For the text-containing cell, return its midpoint in (X, Y) coordinate format. 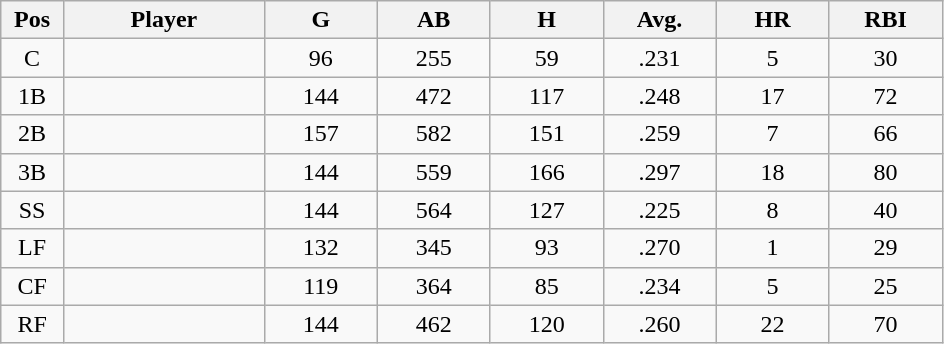
C (32, 58)
Player (164, 20)
CF (32, 286)
151 (546, 134)
.259 (660, 134)
.270 (660, 248)
.260 (660, 324)
Pos (32, 20)
157 (320, 134)
166 (546, 172)
117 (546, 96)
29 (886, 248)
H (546, 20)
Avg. (660, 20)
85 (546, 286)
364 (434, 286)
.297 (660, 172)
G (320, 20)
462 (434, 324)
17 (772, 96)
564 (434, 210)
RF (32, 324)
93 (546, 248)
582 (434, 134)
SS (32, 210)
25 (886, 286)
1 (772, 248)
2B (32, 134)
119 (320, 286)
.234 (660, 286)
40 (886, 210)
30 (886, 58)
345 (434, 248)
RBI (886, 20)
72 (886, 96)
18 (772, 172)
HR (772, 20)
7 (772, 134)
132 (320, 248)
255 (434, 58)
.225 (660, 210)
80 (886, 172)
127 (546, 210)
.248 (660, 96)
22 (772, 324)
59 (546, 58)
3B (32, 172)
LF (32, 248)
559 (434, 172)
8 (772, 210)
AB (434, 20)
70 (886, 324)
1B (32, 96)
120 (546, 324)
.231 (660, 58)
96 (320, 58)
472 (434, 96)
66 (886, 134)
